Locate the cell with the specified text and output its [x, y] center coordinate. 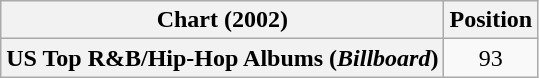
93 [491, 58]
US Top R&B/Hip-Hop Albums (Billboard) [222, 58]
Position [491, 20]
Chart (2002) [222, 20]
